Return the (X, Y) coordinate for the center point of the cell that contains the specified text.  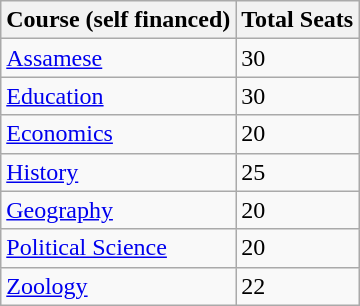
22 (298, 286)
Geography (118, 210)
Course (self financed) (118, 20)
Assamese (118, 58)
Education (118, 96)
Economics (118, 134)
History (118, 172)
Total Seats (298, 20)
25 (298, 172)
Political Science (118, 248)
Zoology (118, 286)
